For the text-containing cell, return its midpoint in (x, y) coordinate format. 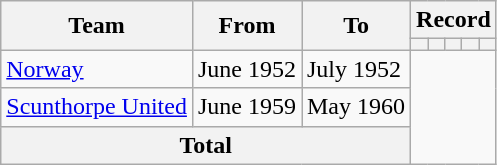
To (356, 26)
Total (206, 145)
Scunthorpe United (97, 107)
May 1960 (356, 107)
June 1959 (246, 107)
Record (454, 20)
Team (97, 26)
July 1952 (356, 69)
June 1952 (246, 69)
From (246, 26)
Norway (97, 69)
